From the cell containing the given text, extract its center point as (X, Y) coordinate. 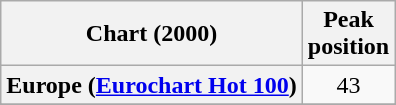
Chart (2000) (152, 34)
Europe (Eurochart Hot 100) (152, 85)
Peakposition (348, 34)
43 (348, 85)
